Find where the given text appears and provide that cell's center as (X, Y) coordinate. 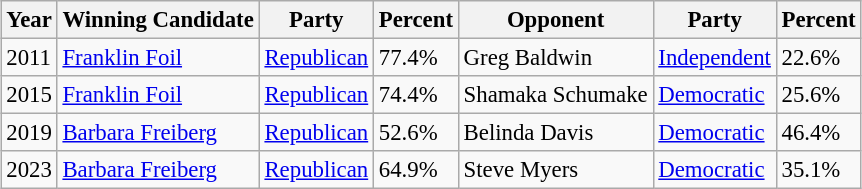
Opponent (556, 20)
74.4% (416, 95)
2019 (29, 133)
35.1% (818, 170)
64.9% (416, 170)
Independent (714, 57)
Winning Candidate (158, 20)
Shamaka Schumake (556, 95)
2023 (29, 170)
2015 (29, 95)
52.6% (416, 133)
Year (29, 20)
Steve Myers (556, 170)
46.4% (818, 133)
22.6% (818, 57)
25.6% (818, 95)
2011 (29, 57)
Belinda Davis (556, 133)
Greg Baldwin (556, 57)
77.4% (416, 57)
